Extract the (X, Y) coordinate from the center of the cell holding the provided text.  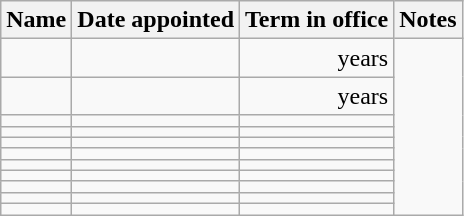
Date appointed (156, 20)
Name (36, 20)
Term in office (317, 20)
Notes (428, 20)
